From the cell containing the given text, extract its center point as [x, y] coordinate. 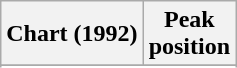
Peakposition [189, 34]
Chart (1992) [72, 34]
